Extract the [X, Y] coordinate from the center of the cell holding the provided text.  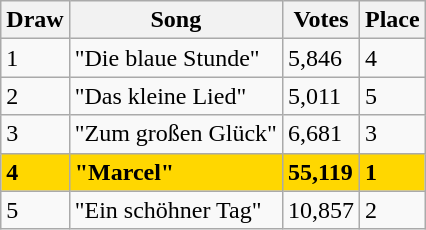
"Das kleine Lied" [176, 96]
Draw [35, 20]
"Ein schöhner Tag" [176, 210]
"Zum großen Glück" [176, 134]
6,681 [320, 134]
10,857 [320, 210]
Votes [320, 20]
Place [393, 20]
5,846 [320, 58]
Song [176, 20]
5,011 [320, 96]
55,119 [320, 172]
"Die blaue Stunde" [176, 58]
"Marcel" [176, 172]
